Capture the cell that displays the provided text and extract its [X, Y] central coordinate. 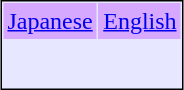
English [140, 21]
Japanese [50, 21]
